Identify which cell holds the provided text, then report its (x, y) central coordinate. 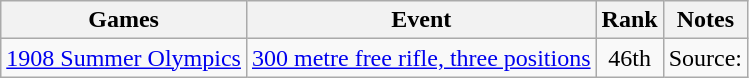
46th (630, 58)
Notes (705, 20)
1908 Summer Olympics (124, 58)
300 metre free rifle, three positions (421, 58)
Source: (705, 58)
Event (421, 20)
Games (124, 20)
Rank (630, 20)
